Find where the given text appears and provide that cell's center as [X, Y] coordinate. 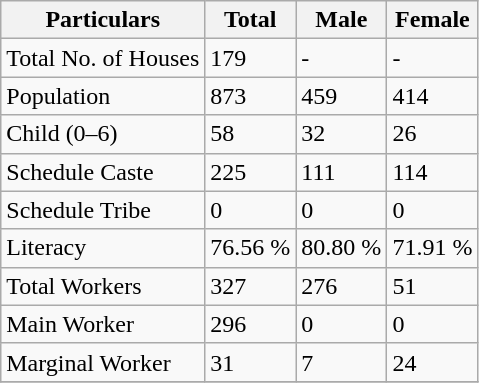
80.80 % [342, 248]
26 [432, 134]
296 [250, 324]
873 [250, 96]
114 [432, 172]
51 [432, 286]
459 [342, 96]
Total No. of Houses [103, 58]
31 [250, 362]
Population [103, 96]
Schedule Caste [103, 172]
Total Workers [103, 286]
327 [250, 286]
Total [250, 20]
Literacy [103, 248]
111 [342, 172]
225 [250, 172]
32 [342, 134]
Female [432, 20]
Schedule Tribe [103, 210]
76.56 % [250, 248]
414 [432, 96]
24 [432, 362]
Male [342, 20]
58 [250, 134]
Marginal Worker [103, 362]
276 [342, 286]
Main Worker [103, 324]
Particulars [103, 20]
71.91 % [432, 248]
Child (0–6) [103, 134]
179 [250, 58]
7 [342, 362]
